Scan for the cell matching the given text and deliver its [x, y] coordinate at center. 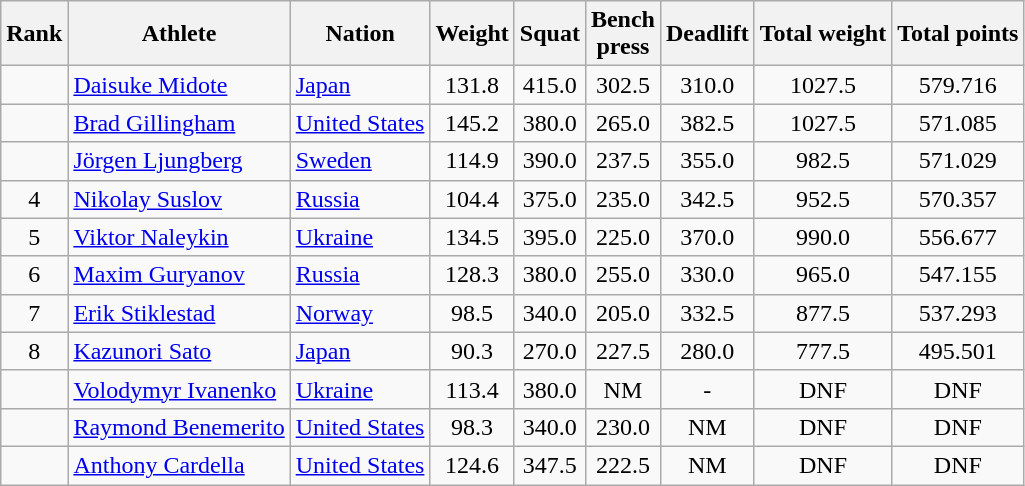
332.5 [707, 313]
302.5 [622, 85]
370.0 [707, 237]
Athlete [179, 34]
952.5 [823, 199]
390.0 [550, 161]
128.3 [472, 275]
355.0 [707, 161]
7 [34, 313]
415.0 [550, 85]
Jörgen Ljungberg [179, 161]
Total points [958, 34]
131.8 [472, 85]
965.0 [823, 275]
Norway [360, 313]
Daisuke Midote [179, 85]
342.5 [707, 199]
98.5 [472, 313]
347.5 [550, 465]
Erik Stiklestad [179, 313]
227.5 [622, 351]
8 [34, 351]
877.5 [823, 313]
495.501 [958, 351]
Anthony Cardella [179, 465]
310.0 [707, 85]
375.0 [550, 199]
556.677 [958, 237]
124.6 [472, 465]
Benchpress [622, 34]
222.5 [622, 465]
104.4 [472, 199]
235.0 [622, 199]
Squat [550, 34]
Nikolay Suslov [179, 199]
Brad Gillingham [179, 123]
230.0 [622, 427]
134.5 [472, 237]
Maxim Guryanov [179, 275]
395.0 [550, 237]
4 [34, 199]
571.085 [958, 123]
990.0 [823, 237]
- [707, 389]
Raymond Benemerito [179, 427]
Rank [34, 34]
280.0 [707, 351]
Sweden [360, 161]
145.2 [472, 123]
98.3 [472, 427]
570.357 [958, 199]
113.4 [472, 389]
114.9 [472, 161]
777.5 [823, 351]
270.0 [550, 351]
Viktor Naleykin [179, 237]
225.0 [622, 237]
Total weight [823, 34]
579.716 [958, 85]
Volodymyr Ivanenko [179, 389]
205.0 [622, 313]
Weight [472, 34]
90.3 [472, 351]
Kazunori Sato [179, 351]
237.5 [622, 161]
255.0 [622, 275]
537.293 [958, 313]
Deadlift [707, 34]
547.155 [958, 275]
982.5 [823, 161]
Nation [360, 34]
5 [34, 237]
571.029 [958, 161]
6 [34, 275]
265.0 [622, 123]
330.0 [707, 275]
382.5 [707, 123]
